Identify which cell holds the provided text, then report its [x, y] central coordinate. 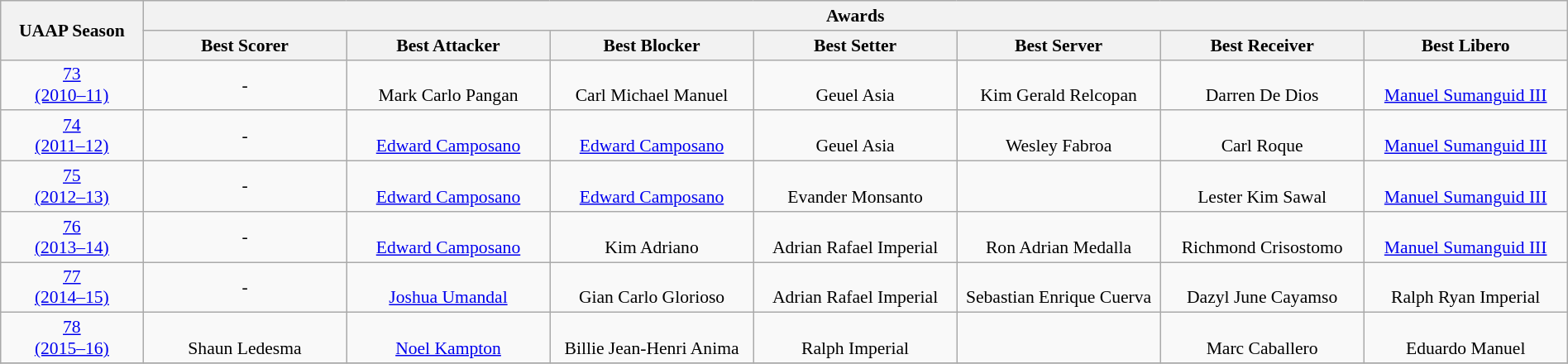
Ralph Imperial [855, 338]
Evander Monsanto [855, 187]
Carl Roque [1262, 136]
74(2011–12) [72, 136]
UAAP Season [72, 30]
Billie Jean-Henri Anima [652, 338]
Best Receiver [1262, 45]
Best Server [1059, 45]
Best Libero [1465, 45]
Joshua Umandal [448, 288]
Gian Carlo Glorioso [652, 288]
Dazyl June Cayamso [1262, 288]
Shaun Ledesma [245, 338]
Eduardo Manuel [1465, 338]
Awards [855, 16]
75(2012–13) [72, 187]
Lester Kim Sawal [1262, 187]
73(2010–11) [72, 84]
Best Blocker [652, 45]
Darren De Dios [1262, 84]
Best Setter [855, 45]
Best Scorer [245, 45]
Kim Gerald Relcopan [1059, 84]
Carl Michael Manuel [652, 84]
Marc Caballero [1262, 338]
Mark Carlo Pangan [448, 84]
Noel Kampton [448, 338]
Best Attacker [448, 45]
Kim Adriano [652, 237]
Ron Adrian Medalla [1059, 237]
Wesley Fabroa [1059, 136]
78(2015–16) [72, 338]
Sebastian Enrique Cuerva [1059, 288]
77(2014–15) [72, 288]
76(2013–14) [72, 237]
Richmond Crisostomo [1262, 237]
Ralph Ryan Imperial [1465, 288]
